Search for the cell housing the specified text and yield its [x, y] center coordinate. 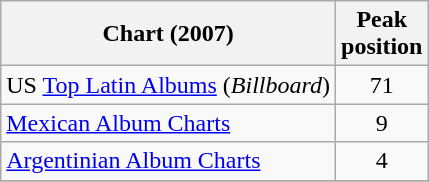
4 [382, 161]
Mexican Album Charts [168, 123]
Argentinian Album Charts [168, 161]
US Top Latin Albums (Billboard) [168, 85]
71 [382, 85]
Peakposition [382, 34]
Chart (2007) [168, 34]
9 [382, 123]
